Output the (X, Y) coordinate of the center of the cell containing the given text.  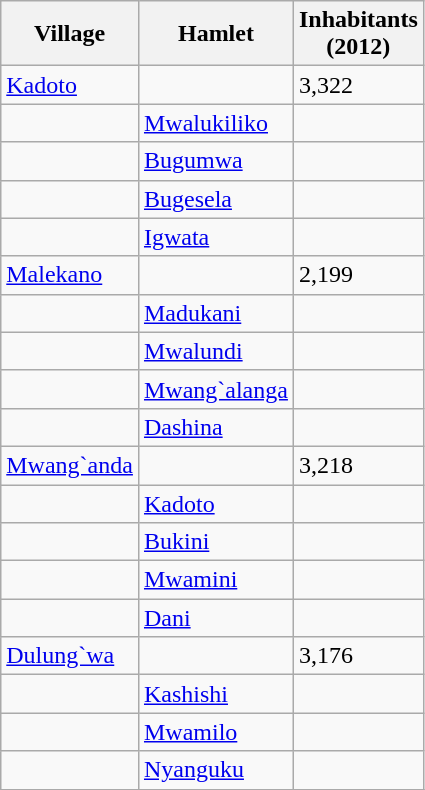
Inhabitants(2012) (358, 34)
Village (70, 34)
Mwalukiliko (216, 123)
Igwata (216, 237)
Dani (216, 618)
Mwalundi (216, 351)
3,218 (358, 465)
3,322 (358, 85)
Nyanguku (216, 770)
Bugumwa (216, 161)
Mwamilo (216, 732)
Kashishi (216, 694)
Hamlet (216, 34)
2,199 (358, 275)
Dulung`wa (70, 656)
Dashina (216, 427)
Madukani (216, 313)
Mwang`anda (70, 465)
3,176 (358, 656)
Malekano (70, 275)
Bukini (216, 542)
Bugesela (216, 199)
Mwang`alanga (216, 389)
Mwamini (216, 580)
